From the cell containing the given text, extract its center point as [X, Y] coordinate. 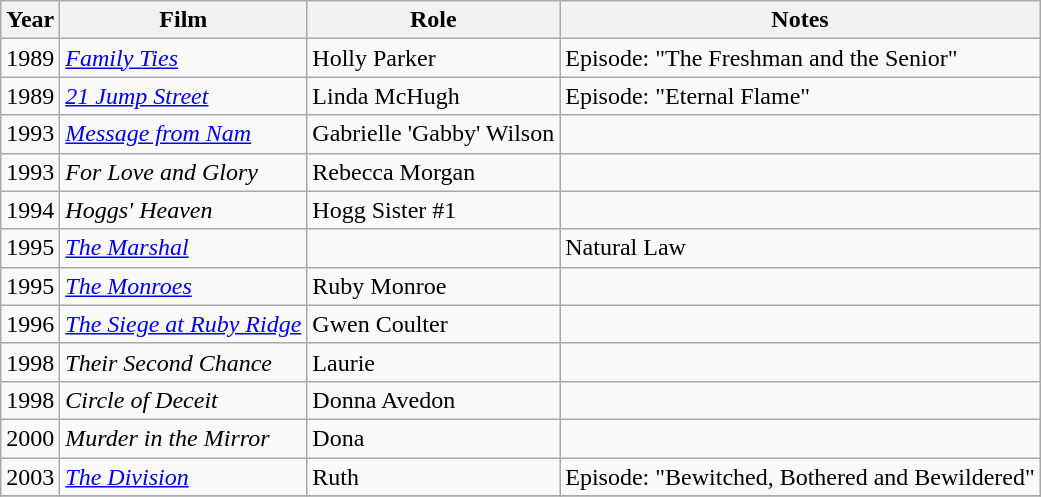
Ruth [434, 477]
Gwen Coulter [434, 324]
Donna Avedon [434, 400]
2003 [30, 477]
For Love and Glory [184, 172]
Ruby Monroe [434, 286]
Year [30, 20]
Gabrielle 'Gabby' Wilson [434, 134]
21 Jump Street [184, 96]
Family Ties [184, 58]
The Monroes [184, 286]
Episode: "Eternal Flame" [800, 96]
Hoggs' Heaven [184, 210]
Murder in the Mirror [184, 438]
Rebecca Morgan [434, 172]
Laurie [434, 362]
The Division [184, 477]
Role [434, 20]
Dona [434, 438]
The Marshal [184, 248]
The Siege at Ruby Ridge [184, 324]
Circle of Deceit [184, 400]
Their Second Chance [184, 362]
Message from Nam [184, 134]
Holly Parker [434, 58]
Film [184, 20]
Episode: "The Freshman and the Senior" [800, 58]
Natural Law [800, 248]
Notes [800, 20]
1996 [30, 324]
2000 [30, 438]
1994 [30, 210]
Episode: "Bewitched, Bothered and Bewildered" [800, 477]
Hogg Sister #1 [434, 210]
Linda McHugh [434, 96]
